Scan for the cell matching the given text and deliver its [x, y] coordinate at center. 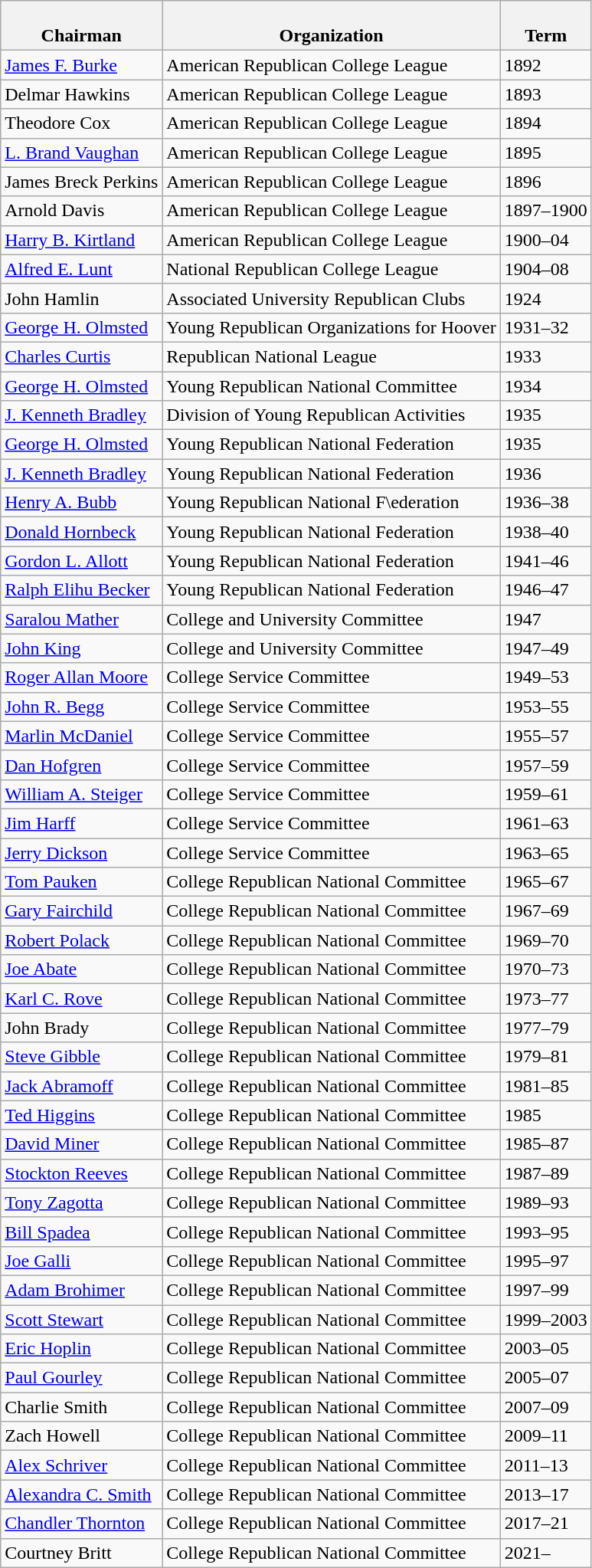
2007–09 [545, 1407]
James F. Burke [81, 65]
1979–81 [545, 1057]
Jerry Dickson [81, 853]
1953–55 [545, 707]
John R. Begg [81, 707]
1934 [545, 385]
1965–67 [545, 882]
1959–61 [545, 794]
Joe Abate [81, 969]
Young Republican National F\ederation [331, 503]
Alex Schriver [81, 1465]
Jim Harff [81, 823]
Saralou Mather [81, 619]
1897–1900 [545, 211]
1995–97 [545, 1261]
Republican National League [331, 356]
Dan Hofgren [81, 765]
Theodore Cox [81, 123]
2003–05 [545, 1349]
1981–85 [545, 1086]
2021– [545, 1553]
Robert Polack [81, 940]
1904–08 [545, 269]
Associated University Republican Clubs [331, 298]
1987–89 [545, 1173]
1955–57 [545, 736]
2009–11 [545, 1436]
1963–65 [545, 853]
Jack Abramoff [81, 1086]
1933 [545, 356]
1947 [545, 619]
1893 [545, 94]
James Breck Perkins [81, 182]
John Hamlin [81, 298]
Courtney Britt [81, 1553]
1892 [545, 65]
David Miner [81, 1144]
1931–32 [545, 327]
1977–79 [545, 1028]
1896 [545, 182]
1936 [545, 474]
1973–77 [545, 999]
1967–69 [545, 911]
1949–53 [545, 677]
Tom Pauken [81, 882]
Charlie Smith [81, 1407]
Alexandra C. Smith [81, 1494]
National Republican College League [331, 269]
Karl C. Rove [81, 999]
1947–49 [545, 648]
Steve Gibble [81, 1057]
1938–40 [545, 532]
1895 [545, 153]
Term [545, 26]
Gordon L. Allott [81, 561]
Chandler Thornton [81, 1524]
L. Brand Vaughan [81, 153]
2011–13 [545, 1465]
Roger Allan Moore [81, 677]
1894 [545, 123]
Zach Howell [81, 1436]
John King [81, 648]
1969–70 [545, 940]
Young Republican Organizations for Hoover [331, 327]
Henry A. Bubb [81, 503]
Young Republican National Committee [331, 385]
1900–04 [545, 240]
William A. Steiger [81, 794]
2013–17 [545, 1494]
Eric Hoplin [81, 1349]
1946–47 [545, 590]
1997–99 [545, 1290]
1993–95 [545, 1232]
Chairman [81, 26]
Paul Gourley [81, 1378]
2017–21 [545, 1524]
Arnold Davis [81, 211]
Division of Young Republican Activities [331, 415]
Adam Brohimer [81, 1290]
1961–63 [545, 823]
Scott Stewart [81, 1319]
1999–2003 [545, 1319]
1936–38 [545, 503]
Marlin McDaniel [81, 736]
1985 [545, 1115]
2005–07 [545, 1378]
Delmar Hawkins [81, 94]
Gary Fairchild [81, 911]
Ted Higgins [81, 1115]
Harry B. Kirtland [81, 240]
Organization [331, 26]
Bill Spadea [81, 1232]
1989–93 [545, 1202]
1941–46 [545, 561]
Ralph Elihu Becker [81, 590]
Stockton Reeves [81, 1173]
1985–87 [545, 1144]
1957–59 [545, 765]
John Brady [81, 1028]
1970–73 [545, 969]
1924 [545, 298]
Charles Curtis [81, 356]
Alfred E. Lunt [81, 269]
Tony Zagotta [81, 1202]
Donald Hornbeck [81, 532]
Joe Galli [81, 1261]
